Return the (x, y) coordinate for the center point of the cell that contains the specified text.  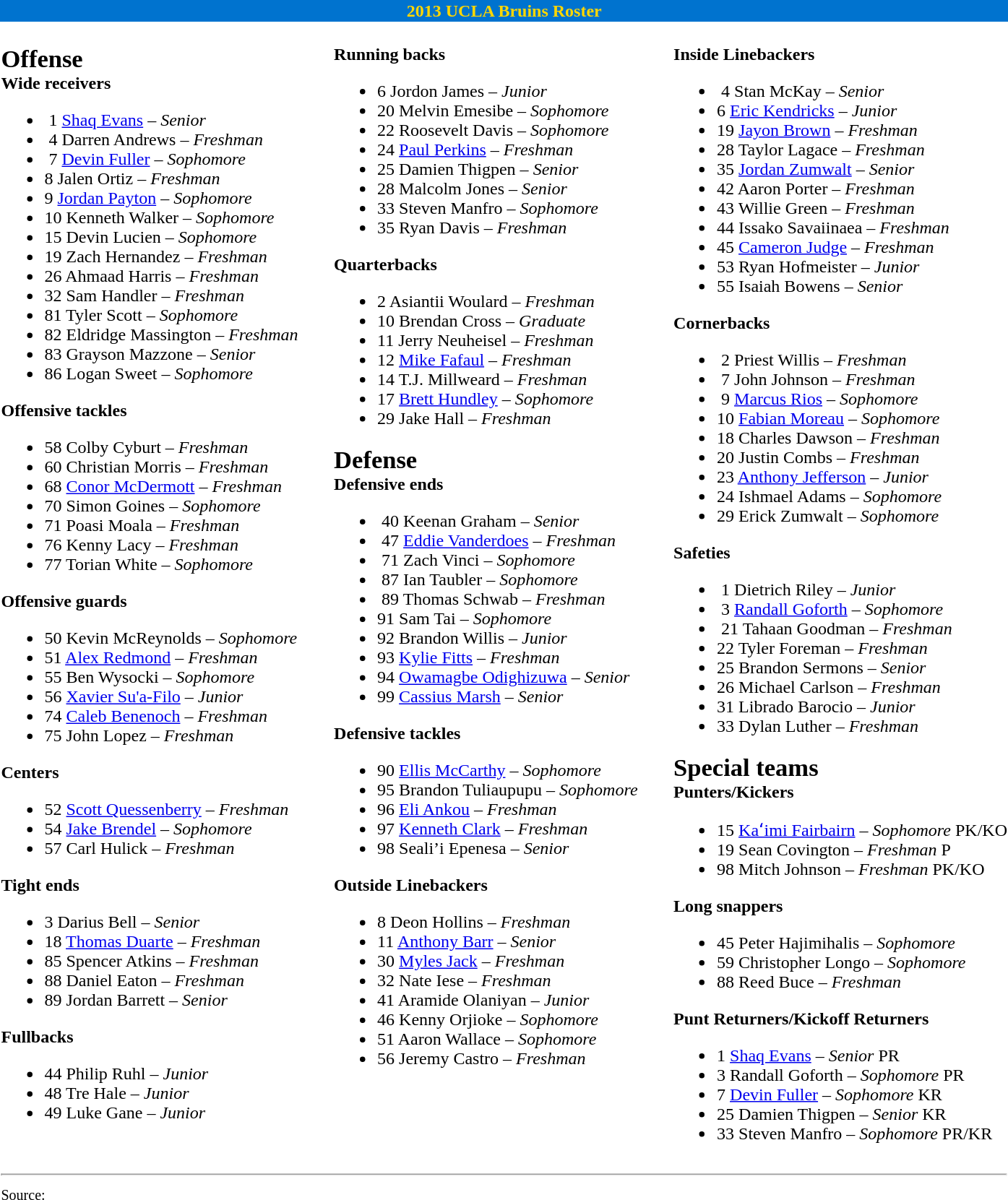
2013 UCLA Bruins Roster (504, 11)
